Identify which cell holds the provided text, then report its [X, Y] central coordinate. 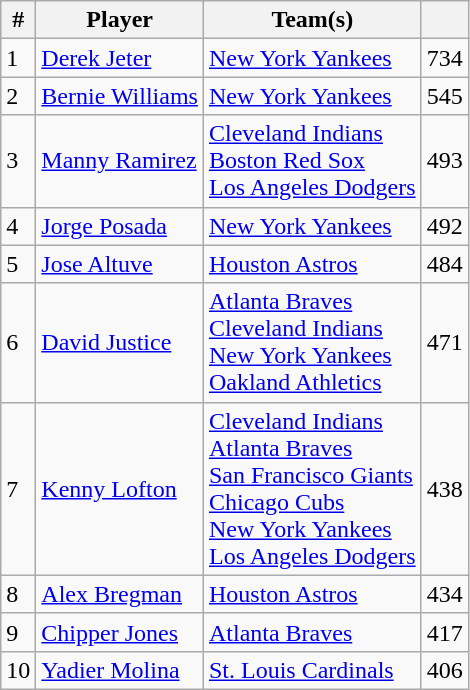
Jorge Posada [120, 226]
St. Louis Cardinals [312, 670]
Yadier Molina [120, 670]
Team(s) [312, 20]
493 [444, 161]
Player [120, 20]
Chipper Jones [120, 632]
7 [18, 488]
10 [18, 670]
471 [444, 342]
# [18, 20]
438 [444, 488]
Derek Jeter [120, 58]
Cleveland IndiansAtlanta BravesSan Francisco GiantsChicago CubsNew York YankeesLos Angeles Dodgers [312, 488]
Manny Ramirez [120, 161]
Atlanta BravesCleveland IndiansNew York YankeesOakland Athletics [312, 342]
Cleveland IndiansBoston Red SoxLos Angeles Dodgers [312, 161]
492 [444, 226]
5 [18, 264]
6 [18, 342]
Alex Bregman [120, 594]
1 [18, 58]
3 [18, 161]
David Justice [120, 342]
Bernie Williams [120, 96]
734 [444, 58]
Kenny Lofton [120, 488]
417 [444, 632]
Atlanta Braves [312, 632]
545 [444, 96]
406 [444, 670]
9 [18, 632]
434 [444, 594]
Jose Altuve [120, 264]
2 [18, 96]
4 [18, 226]
484 [444, 264]
8 [18, 594]
